Capture the cell that displays the provided text and extract its [X, Y] central coordinate. 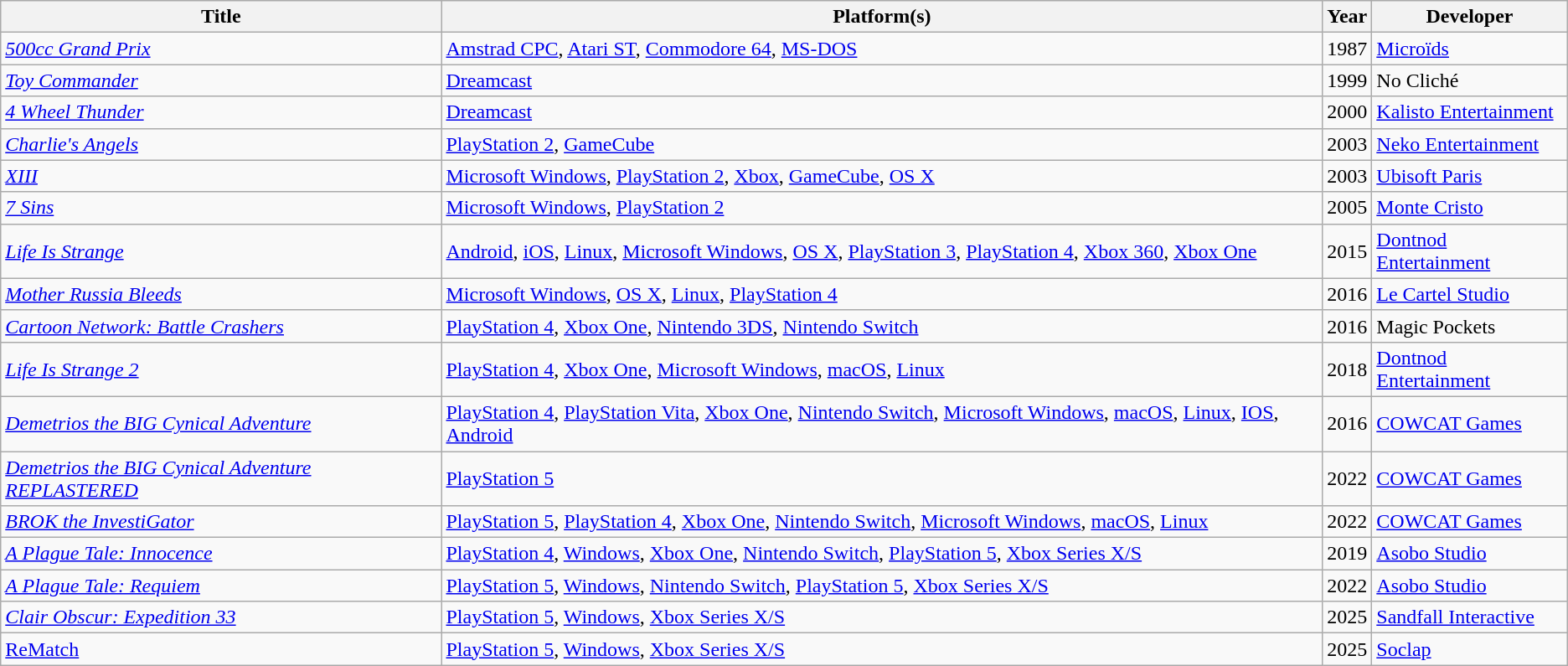
Microsoft Windows, OS X, Linux, PlayStation 4 [882, 294]
No Cliché [1469, 80]
Microsoft Windows, PlayStation 2 [882, 208]
2019 [1347, 554]
Microsoft Windows, PlayStation 2, Xbox, GameCube, OS X [882, 176]
BROK the InvestiGator [221, 522]
PlayStation 4, Windows, Xbox One, Nintendo Switch, PlayStation 5, Xbox Series X/S [882, 554]
ReMatch [221, 649]
Year [1347, 17]
PlayStation 4, Xbox One, Microsoft Windows, macOS, Linux [882, 369]
Developer [1469, 17]
2015 [1347, 251]
1999 [1347, 80]
7 Sins [221, 208]
Sandfall Interactive [1469, 617]
PlayStation 5, PlayStation 4, Xbox One, Nintendo Switch, Microsoft Windows, macOS, Linux [882, 522]
Demetrios the BIG Cynical Adventure [221, 424]
Ubisoft Paris [1469, 176]
PlayStation 2, GameCube [882, 144]
Cartoon Network: Battle Crashers [221, 326]
Neko Entertainment [1469, 144]
Monte Cristo [1469, 208]
Soclap [1469, 649]
PlayStation 5, Windows, Nintendo Switch, PlayStation 5, Xbox Series X/S [882, 586]
A Plague Tale: Innocence [221, 554]
Title [221, 17]
Demetrios the BIG Cynical Adventure REPLASTERED [221, 478]
500cc Grand Prix [221, 49]
Platform(s) [882, 17]
Microïds [1469, 49]
2018 [1347, 369]
Toy Commander [221, 80]
Le Cartel Studio [1469, 294]
Mother Russia Bleeds [221, 294]
Life Is Strange 2 [221, 369]
PlayStation 4, PlayStation Vita, Xbox One, Nintendo Switch, Microsoft Windows, macOS, Linux, IOS, Android [882, 424]
Amstrad CPC, Atari ST, Commodore 64, MS-DOS [882, 49]
1987 [1347, 49]
PlayStation 4, Xbox One, Nintendo 3DS, Nintendo Switch [882, 326]
Life Is Strange [221, 251]
A Plague Tale: Requiem [221, 586]
2000 [1347, 112]
Clair Obscur: Expedition 33 [221, 617]
Charlie's Angels [221, 144]
Magic Pockets [1469, 326]
2005 [1347, 208]
Android, iOS, Linux, Microsoft Windows, OS X, PlayStation 3, PlayStation 4, Xbox 360, Xbox One [882, 251]
Kalisto Entertainment [1469, 112]
XIII [221, 176]
PlayStation 5 [882, 478]
4 Wheel Thunder [221, 112]
